Locate the cell with the specified text and output its [X, Y] center coordinate. 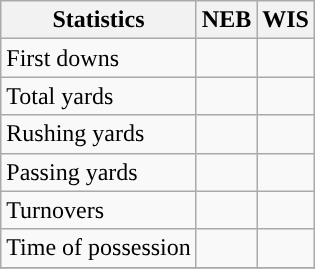
Turnovers [99, 210]
Time of possession [99, 248]
Total yards [99, 96]
Statistics [99, 20]
Rushing yards [99, 134]
First downs [99, 58]
NEB [226, 20]
Passing yards [99, 172]
WIS [286, 20]
